Detect which cell encompasses the target text, then output its [X, Y] center coordinate. 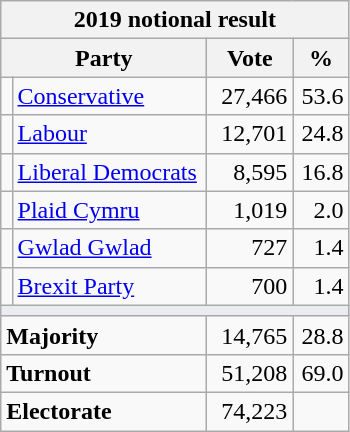
1,019 [250, 210]
Gwlad Gwlad [110, 248]
Plaid Cymru [110, 210]
727 [250, 248]
74,223 [250, 411]
27,466 [250, 96]
Vote [250, 58]
24.8 [321, 134]
8,595 [250, 172]
28.8 [321, 335]
Majority [104, 335]
% [321, 58]
Liberal Democrats [110, 172]
Brexit Party [110, 286]
12,701 [250, 134]
Labour [110, 134]
53.6 [321, 96]
Party [104, 58]
Turnout [104, 373]
2019 notional result [175, 20]
14,765 [250, 335]
Electorate [104, 411]
51,208 [250, 373]
700 [250, 286]
69.0 [321, 373]
2.0 [321, 210]
Conservative [110, 96]
16.8 [321, 172]
